Determine the [x, y] coordinate at the center of the cell enclosing the given text.  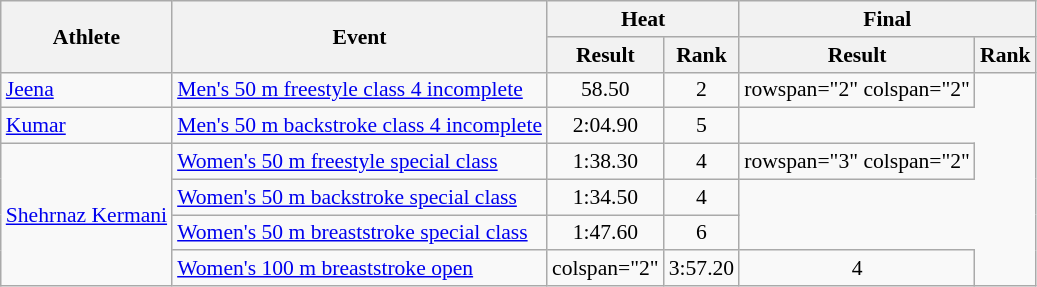
6 [702, 233]
Event [360, 36]
2 [702, 90]
1:47.60 [606, 233]
Final [887, 19]
Women's 50 m breaststroke special class [360, 233]
Shehrnaz Kermani [86, 215]
58.50 [606, 90]
Women's 100 m breaststroke open [360, 269]
Jeena [86, 90]
Kumar [86, 126]
5 [702, 126]
Women's 50 m freestyle special class [360, 162]
Athlete [86, 36]
rowspan="2" colspan="2" [857, 90]
rowspan="3" colspan="2" [857, 162]
Heat [643, 19]
2:04.90 [606, 126]
Women's 50 m backstroke special class [360, 197]
1:38.30 [606, 162]
Men's 50 m freestyle class 4 incomplete [360, 90]
colspan="2" [606, 269]
Men's 50 m backstroke class 4 incomplete [360, 126]
3:57.20 [702, 269]
1:34.50 [606, 197]
